Locate the cell with the specified text and output its [x, y] center coordinate. 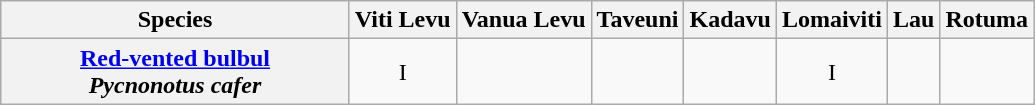
Kadavu [730, 20]
Viti Levu [402, 20]
Lomaiviti [832, 20]
Rotuma [987, 20]
Vanua Levu [524, 20]
Species [176, 20]
Taveuni [638, 20]
Red-vented bulbulPycnonotus cafer [176, 72]
Lau [913, 20]
